Find where the given text appears and provide that cell's center as [x, y] coordinate. 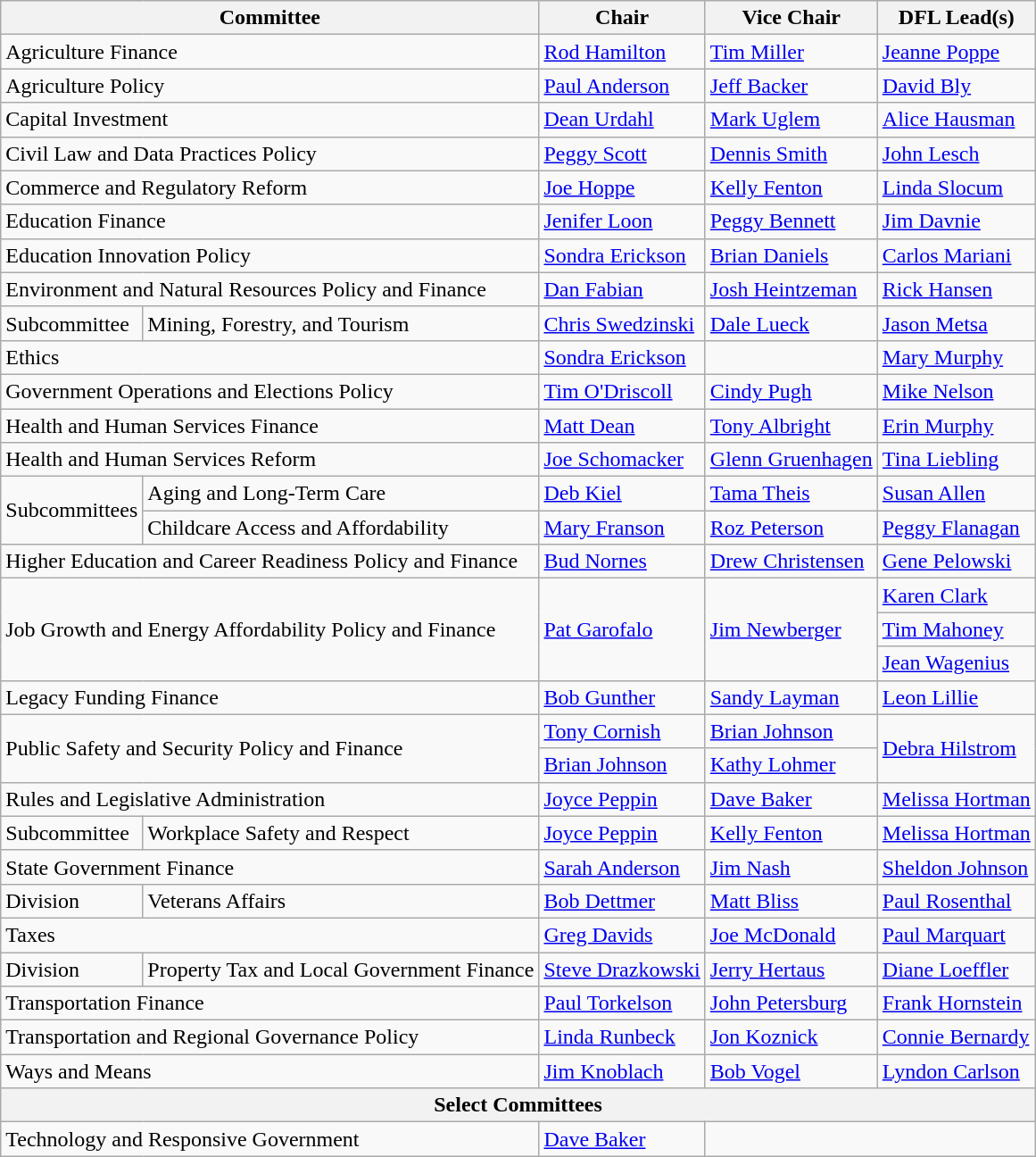
Diane Loeffler [957, 969]
Vice Chair [791, 18]
Jim Knoblach [622, 1071]
Josh Heintzeman [791, 289]
Tama Theis [791, 494]
Taxes [269, 935]
Agriculture Finance [269, 52]
Jenifer Loon [622, 221]
Chair [622, 18]
Tim Miller [791, 52]
Bob Vogel [791, 1071]
Tim Mahoney [957, 629]
Legacy Funding Finance [269, 697]
Dennis Smith [791, 154]
Paul Torkelson [622, 1003]
Joe McDonald [791, 935]
Jason Metsa [957, 323]
Property Tax and Local Government Finance [341, 969]
Matt Bliss [791, 901]
Commerce and Regulatory Reform [269, 187]
Gene Pelowski [957, 562]
Susan Allen [957, 494]
Debra Hilstrom [957, 748]
Jean Wagenius [957, 663]
Sandy Layman [791, 697]
Jim Nash [791, 867]
Rules and Legislative Administration [269, 799]
Connie Bernardy [957, 1037]
Glenn Gruenhagen [791, 460]
John Petersburg [791, 1003]
Capital Investment [269, 120]
Bud Nornes [622, 562]
Job Growth and Energy Affordability Policy and Finance [269, 629]
Pat Garofalo [622, 629]
Mining, Forestry, and Tourism [341, 323]
Frank Hornstein [957, 1003]
Transportation and Regional Governance Policy [269, 1037]
Committee [269, 18]
Environment and Natural Resources Policy and Finance [269, 289]
Carlos Mariani [957, 255]
Veterans Affairs [341, 901]
Select Committees [518, 1105]
Alice Hausman [957, 120]
Public Safety and Security Policy and Finance [269, 748]
Bob Dettmer [622, 901]
Sheldon Johnson [957, 867]
Lyndon Carlson [957, 1071]
State Government Finance [269, 867]
Health and Human Services Finance [269, 426]
Paul Rosenthal [957, 901]
Karen Clark [957, 595]
Agriculture Policy [269, 86]
Dean Urdahl [622, 120]
Steve Drazkowski [622, 969]
Jim Newberger [791, 629]
Brian Daniels [791, 255]
Rod Hamilton [622, 52]
Health and Human Services Reform [269, 460]
Dale Lueck [791, 323]
Jim Davnie [957, 221]
Aging and Long-Term Care [341, 494]
Peggy Flanagan [957, 528]
Workplace Safety and Respect [341, 833]
DFL Lead(s) [957, 18]
Mary Murphy [957, 357]
Education Finance [269, 221]
Subcommittees [71, 511]
Civil Law and Data Practices Policy [269, 154]
Jeanne Poppe [957, 52]
Bob Gunther [622, 697]
David Bly [957, 86]
Transportation Finance [269, 1003]
Drew Christensen [791, 562]
Sarah Anderson [622, 867]
Leon Lillie [957, 697]
Tina Liebling [957, 460]
Government Operations and Elections Policy [269, 391]
Linda Runbeck [622, 1037]
Matt Dean [622, 426]
Chris Swedzinski [622, 323]
Higher Education and Career Readiness Policy and Finance [269, 562]
John Lesch [957, 154]
Linda Slocum [957, 187]
Ways and Means [269, 1071]
Paul Marquart [957, 935]
Peggy Scott [622, 154]
Childcare Access and Affordability [341, 528]
Ethics [269, 357]
Jeff Backer [791, 86]
Greg Davids [622, 935]
Technology and Responsive Government [269, 1139]
Mary Franson [622, 528]
Dan Fabian [622, 289]
Tony Albright [791, 426]
Tony Cornish [622, 731]
Peggy Bennett [791, 221]
Education Innovation Policy [269, 255]
Mike Nelson [957, 391]
Joe Schomacker [622, 460]
Jon Koznick [791, 1037]
Rick Hansen [957, 289]
Mark Uglem [791, 120]
Roz Peterson [791, 528]
Tim O'Driscoll [622, 391]
Joe Hoppe [622, 187]
Paul Anderson [622, 86]
Cindy Pugh [791, 391]
Erin Murphy [957, 426]
Jerry Hertaus [791, 969]
Kathy Lohmer [791, 765]
Deb Kiel [622, 494]
